Provide the [X, Y] coordinate of the cell's center where the given text is located.  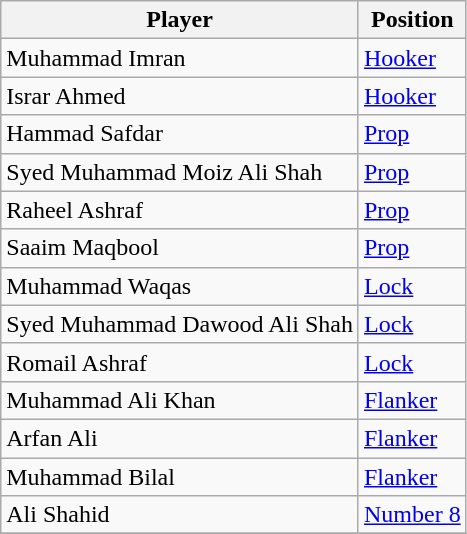
Hammad Safdar [180, 134]
Romail Ashraf [180, 362]
Saaim Maqbool [180, 248]
Muhammad Bilal [180, 477]
Raheel Ashraf [180, 210]
Muhammad Waqas [180, 286]
Position [412, 20]
Muhammad Ali Khan [180, 400]
Syed Muhammad Moiz Ali Shah [180, 172]
Arfan Ali [180, 438]
Israr Ahmed [180, 96]
Player [180, 20]
Ali Shahid [180, 515]
Muhammad Imran [180, 58]
Number 8 [412, 515]
Syed Muhammad Dawood Ali Shah [180, 324]
